Find where the given text appears and provide that cell's center as [x, y] coordinate. 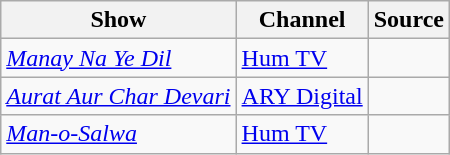
Show [118, 20]
ARY Digital [302, 96]
Manay Na Ye Dil [118, 58]
Aurat Aur Char Devari [118, 96]
Channel [302, 20]
Man-o-Salwa [118, 134]
Source [408, 20]
